Capture the cell that displays the provided text and extract its (X, Y) central coordinate. 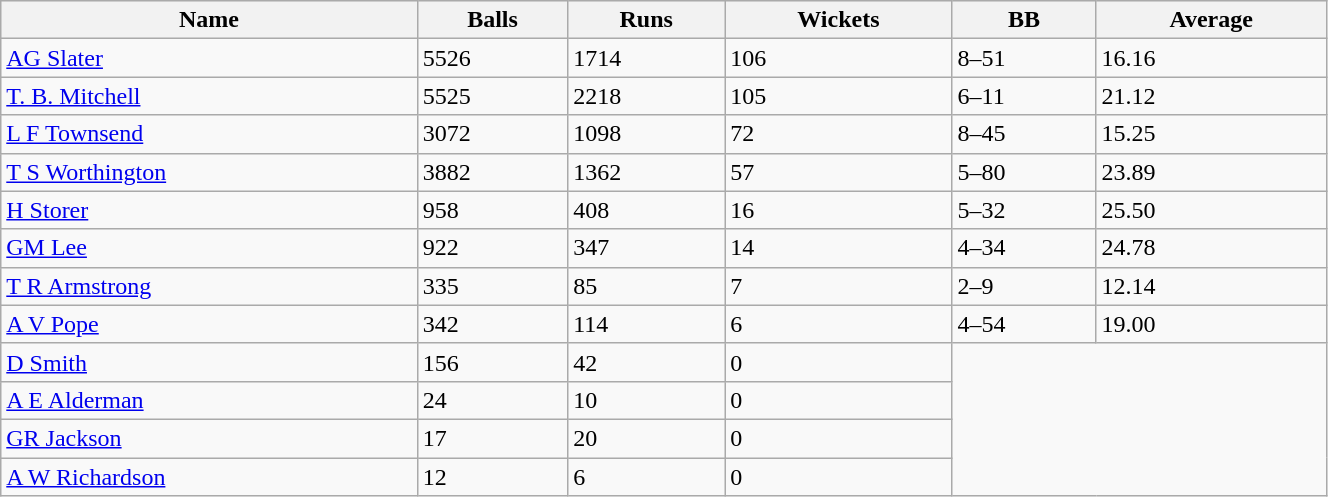
156 (492, 362)
Name (210, 20)
Wickets (838, 20)
342 (492, 324)
L F Townsend (210, 134)
4–54 (1024, 324)
16.16 (1212, 58)
23.89 (1212, 172)
57 (838, 172)
T. B. Mitchell (210, 96)
1362 (646, 172)
1098 (646, 134)
42 (646, 362)
8–45 (1024, 134)
Balls (492, 20)
17 (492, 438)
12.14 (1212, 286)
24 (492, 400)
14 (838, 248)
10 (646, 400)
25.50 (1212, 210)
5525 (492, 96)
6–11 (1024, 96)
12 (492, 477)
A E Alderman (210, 400)
72 (838, 134)
15.25 (1212, 134)
7 (838, 286)
106 (838, 58)
16 (838, 210)
5–32 (1024, 210)
335 (492, 286)
922 (492, 248)
5–80 (1024, 172)
20 (646, 438)
3882 (492, 172)
8–51 (1024, 58)
4–34 (1024, 248)
958 (492, 210)
H Storer (210, 210)
2218 (646, 96)
2–9 (1024, 286)
A V Pope (210, 324)
1714 (646, 58)
Runs (646, 20)
T R Armstrong (210, 286)
AG Slater (210, 58)
105 (838, 96)
19.00 (1212, 324)
GM Lee (210, 248)
BB (1024, 20)
24.78 (1212, 248)
114 (646, 324)
408 (646, 210)
D Smith (210, 362)
85 (646, 286)
5526 (492, 58)
347 (646, 248)
A W Richardson (210, 477)
GR Jackson (210, 438)
21.12 (1212, 96)
T S Worthington (210, 172)
3072 (492, 134)
Average (1212, 20)
